Return the [x, y] coordinate for the center point of the cell that contains the specified text.  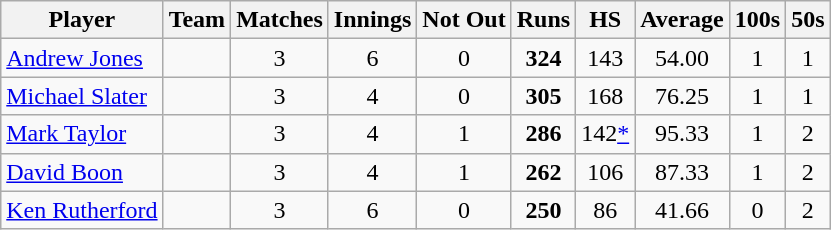
Ken Rutherford [82, 210]
Average [682, 20]
Team [197, 20]
250 [543, 210]
41.66 [682, 210]
Innings [372, 20]
76.25 [682, 96]
305 [543, 96]
168 [606, 96]
Player [82, 20]
86 [606, 210]
David Boon [82, 172]
100s [757, 20]
54.00 [682, 58]
Runs [543, 20]
Matches [280, 20]
143 [606, 58]
95.33 [682, 134]
87.33 [682, 172]
262 [543, 172]
HS [606, 20]
324 [543, 58]
286 [543, 134]
Michael Slater [82, 96]
106 [606, 172]
Not Out [464, 20]
142* [606, 134]
50s [808, 20]
Andrew Jones [82, 58]
Mark Taylor [82, 134]
